Pinpoint the cell where the given text exists, returning its (x, y) midpoint coordinate. 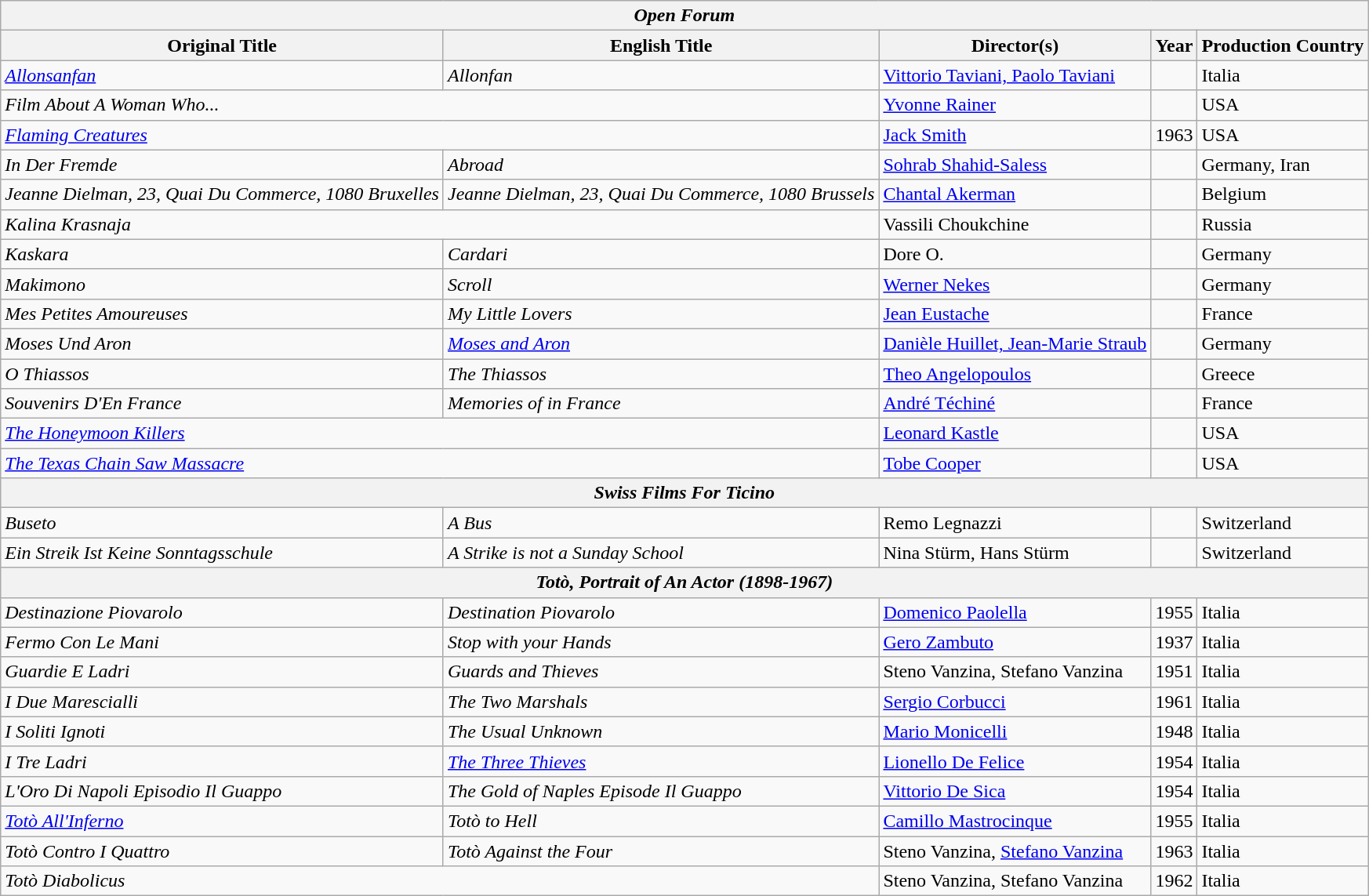
Gero Zambuto (1015, 642)
Production Country (1283, 45)
The Texas Chain Saw Massacre (440, 463)
The Usual Unknown (660, 731)
Domenico Paolella (1015, 612)
Russia (1283, 224)
Year (1175, 45)
Makimono (223, 284)
English Title (660, 45)
The Gold of Naples Episode Il Guappo (660, 791)
Director(s) (1015, 45)
Destinazione Piovarolo (223, 612)
Flaming Creatures (440, 135)
Buseto (223, 523)
Allonfan (660, 75)
Open Forum (684, 16)
Totò, Portrait of An Actor (1898-1967) (684, 582)
Swiss Films For Ticino (684, 493)
Greece (1283, 374)
Vittorio De Sica (1015, 791)
Moses Und Aron (223, 343)
1948 (1175, 731)
Allonsanfan (223, 75)
Vassili Choukchine (1015, 224)
Tobe Cooper (1015, 463)
I Soliti Ignoti (223, 731)
Scroll (660, 284)
Film About A Woman Who... (440, 105)
Mes Petites Amoureuses (223, 314)
1937 (1175, 642)
1962 (1175, 881)
Jeanne Dielman, 23, Quai Du Commerce, 1080 Bruxelles (223, 194)
Totò to Hell (660, 821)
Yvonne Rainer (1015, 105)
1951 (1175, 672)
Totò Diabolicus (440, 881)
Kalina Krasnaja (440, 224)
My Little Lovers (660, 314)
Memories of in France (660, 404)
Jack Smith (1015, 135)
Destination Piovarolo (660, 612)
Guards and Thieves (660, 672)
O Thiassos (223, 374)
L'Oro Di Napoli Episodio Il Guappo (223, 791)
Cardari (660, 254)
Dore O. (1015, 254)
Remo Legnazzi (1015, 523)
Guardie E Ladri (223, 672)
Abroad (660, 165)
Sohrab Shahid-Saless (1015, 165)
Original Title (223, 45)
Fermo Con Le Mani (223, 642)
Jean Eustache (1015, 314)
Theo Angelopoulos (1015, 374)
Totò Contro I Quattro (223, 851)
Germany, Iran (1283, 165)
André Téchiné (1015, 404)
Camillo Mastrocinque (1015, 821)
Lionello De Felice (1015, 761)
The Two Marshals (660, 702)
1961 (1175, 702)
I Due Marescialli (223, 702)
Leonard Kastle (1015, 433)
Ein Streik Ist Keine Sonntagsschule (223, 553)
Totò All'Inferno (223, 821)
In Der Fremde (223, 165)
Werner Nekes (1015, 284)
Totò Against the Four (660, 851)
Chantal Akerman (1015, 194)
I Tre Ladri (223, 761)
Stop with your Hands (660, 642)
The Honeymoon Killers (440, 433)
The Thiassos (660, 374)
Sergio Corbucci (1015, 702)
A Bus (660, 523)
Vittorio Taviani, Paolo Taviani (1015, 75)
Souvenirs D'En France (223, 404)
Danièle Huillet, Jean-Marie Straub (1015, 343)
The Three Thieves (660, 761)
Kaskara (223, 254)
Moses and Aron (660, 343)
A Strike is not a Sunday School (660, 553)
Mario Monicelli (1015, 731)
Nina Stürm, Hans Stürm (1015, 553)
Belgium (1283, 194)
Jeanne Dielman, 23, Quai Du Commerce, 1080 Brussels (660, 194)
